Locate the cell with the specified text and output its (x, y) center coordinate. 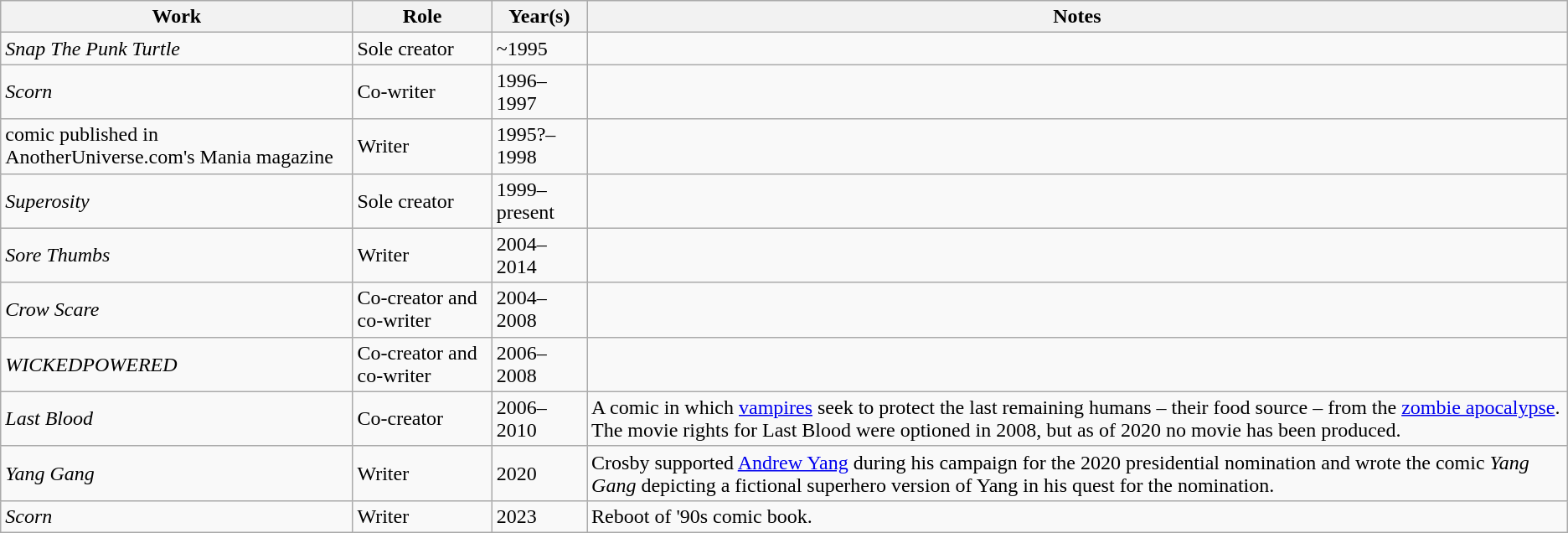
Co-writer (422, 92)
WICKEDPOWERED (177, 364)
2004–2014 (539, 255)
2006–2010 (539, 419)
2023 (539, 516)
2020 (539, 473)
Snap The Punk Turtle (177, 49)
comic published in AnotherUniverse.com's Mania magazine (177, 146)
1999–present (539, 201)
2006–2008 (539, 364)
1995?–1998 (539, 146)
Crow Scare (177, 310)
Year(s) (539, 17)
Reboot of '90s comic book. (1077, 516)
Notes (1077, 17)
Superosity (177, 201)
Yang Gang (177, 473)
Co-creator (422, 419)
Last Blood (177, 419)
~1995 (539, 49)
Work (177, 17)
1996–1997 (539, 92)
Role (422, 17)
Sore Thumbs (177, 255)
2004–2008 (539, 310)
